Return (X, Y) of the center of cell containing provided text 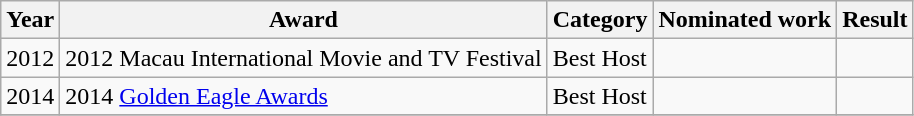
2014 (30, 96)
2012 (30, 58)
Category (600, 20)
2014 Golden Eagle Awards (304, 96)
2012 Macau International Movie and TV Festival (304, 58)
Year (30, 20)
Nominated work (745, 20)
Award (304, 20)
Result (875, 20)
